Identify which cell holds the provided text, then report its (X, Y) central coordinate. 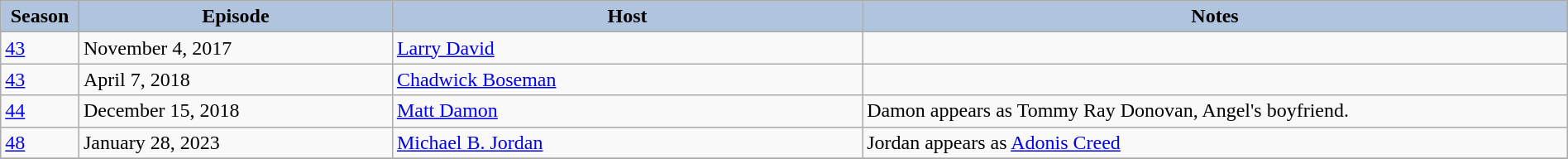
Matt Damon (627, 111)
January 28, 2023 (235, 142)
November 4, 2017 (235, 48)
Michael B. Jordan (627, 142)
Season (40, 17)
Host (627, 17)
Damon appears as Tommy Ray Donovan, Angel's boyfriend. (1216, 111)
Jordan appears as Adonis Creed (1216, 142)
Chadwick Boseman (627, 79)
Episode (235, 17)
December 15, 2018 (235, 111)
Notes (1216, 17)
Larry David (627, 48)
April 7, 2018 (235, 79)
44 (40, 111)
48 (40, 142)
